Search for the cell housing the specified text and yield its (X, Y) center coordinate. 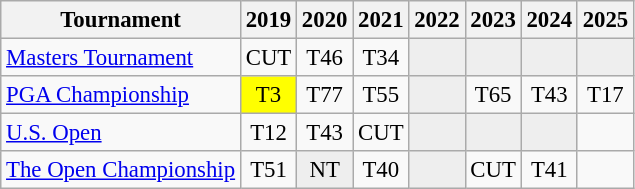
The Open Championship (121, 170)
T40 (381, 170)
T12 (268, 133)
2019 (268, 20)
Masters Tournament (121, 58)
T51 (268, 170)
PGA Championship (121, 95)
T65 (493, 95)
Tournament (121, 20)
2024 (549, 20)
2022 (437, 20)
T41 (549, 170)
2021 (381, 20)
T55 (381, 95)
T77 (325, 95)
NT (325, 170)
U.S. Open (121, 133)
2020 (325, 20)
2023 (493, 20)
T46 (325, 58)
T34 (381, 58)
T3 (268, 95)
T17 (605, 95)
2025 (605, 20)
